Capture the cell that displays the provided text and extract its [x, y] central coordinate. 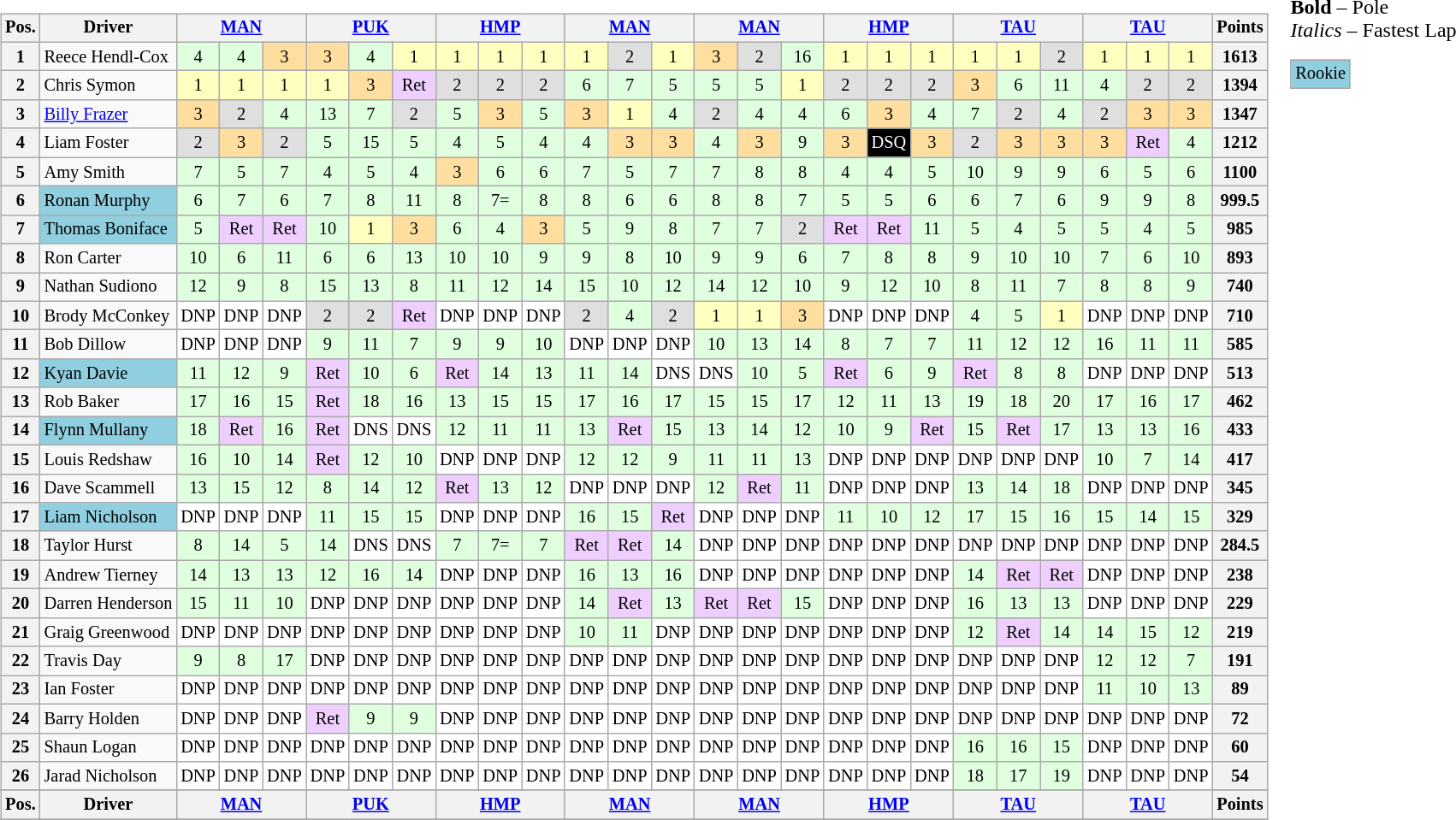
89 [1240, 690]
Kyan Davie [109, 374]
345 [1240, 488]
Travis Day [109, 661]
229 [1240, 604]
60 [1240, 747]
Liam Foster [109, 143]
Jarad Nicholson [109, 776]
513 [1240, 374]
Flynn Mullany [109, 431]
Shaun Logan [109, 747]
191 [1240, 661]
Taylor Hurst [109, 546]
21 [21, 632]
Andrew Tierney [109, 575]
DSQ [889, 143]
999.5 [1240, 201]
740 [1240, 287]
219 [1240, 632]
26 [21, 776]
238 [1240, 575]
985 [1240, 229]
Ian Foster [109, 690]
1613 [1240, 56]
Thomas Boniface [109, 229]
1212 [1240, 143]
329 [1240, 517]
Nathan Sudiono [109, 287]
893 [1240, 258]
54 [1240, 776]
433 [1240, 431]
585 [1240, 345]
Billy Frazer [109, 115]
1347 [1240, 115]
Barry Holden [109, 718]
Reece Hendl-Cox [109, 56]
Louis Redshaw [109, 459]
23 [21, 690]
Graig Greenwood [109, 632]
72 [1240, 718]
284.5 [1240, 546]
462 [1240, 402]
Amy Smith [109, 172]
Darren Henderson [109, 604]
Rookie [1321, 74]
Ronan Murphy [109, 201]
25 [21, 747]
24 [21, 718]
1100 [1240, 172]
Liam Nicholson [109, 517]
22 [21, 661]
Ron Carter [109, 258]
Dave Scammell [109, 488]
Brody McConkey [109, 316]
Bob Dillow [109, 345]
710 [1240, 316]
1394 [1240, 86]
417 [1240, 459]
Rob Baker [109, 402]
Chris Symon [109, 86]
